Detect which cell encompasses the target text, then output its (x, y) center coordinate. 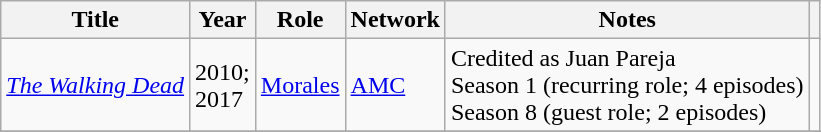
Network (395, 20)
2010; 2017 (223, 85)
Credited as Juan Pareja Season 1 (recurring role; 4 episodes) Season 8 (guest role; 2 episodes) (627, 85)
Year (223, 20)
The Walking Dead (96, 85)
Notes (627, 20)
AMC (395, 85)
Role (300, 20)
Title (96, 20)
Morales (300, 85)
